From the cell containing the given text, extract its center point as [X, Y] coordinate. 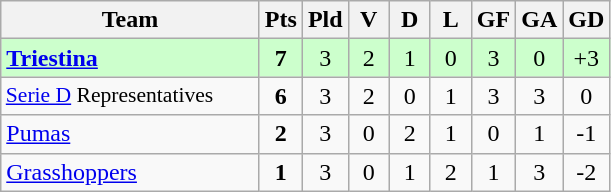
Pumas [130, 134]
Triestina [130, 58]
-1 [586, 134]
Pts [280, 20]
GA [540, 20]
Team [130, 20]
GD [586, 20]
Serie D Representatives [130, 96]
D [410, 20]
+3 [586, 58]
-2 [586, 172]
Grasshoppers [130, 172]
7 [280, 58]
L [450, 20]
Pld [325, 20]
V [368, 20]
6 [280, 96]
GF [493, 20]
